Output the [X, Y] coordinate of the center of the cell containing the given text.  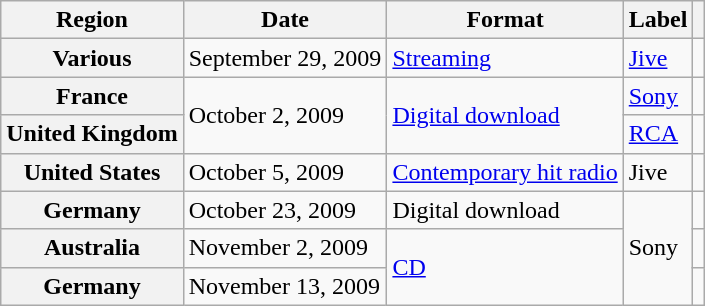
Region [92, 20]
Streaming [505, 58]
Various [92, 58]
November 13, 2009 [285, 286]
October 5, 2009 [285, 172]
Australia [92, 248]
Date [285, 20]
November 2, 2009 [285, 248]
RCA [658, 134]
Label [658, 20]
September 29, 2009 [285, 58]
Format [505, 20]
October 2, 2009 [285, 115]
United States [92, 172]
France [92, 96]
Contemporary hit radio [505, 172]
CD [505, 267]
October 23, 2009 [285, 210]
United Kingdom [92, 134]
